Return the [x, y] coordinate for the center point of the cell that contains the specified text.  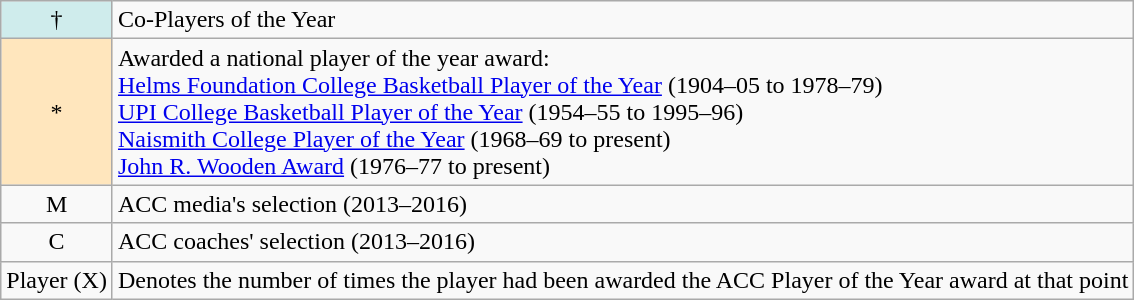
ACC media's selection (2013–2016) [622, 204]
Player (X) [57, 280]
M [57, 204]
ACC coaches' selection (2013–2016) [622, 242]
C [57, 242]
Co-Players of the Year [622, 20]
† [57, 20]
Denotes the number of times the player had been awarded the ACC Player of the Year award at that point [622, 280]
* [57, 112]
